Extract the (X, Y) coordinate from the center of the cell holding the provided text.  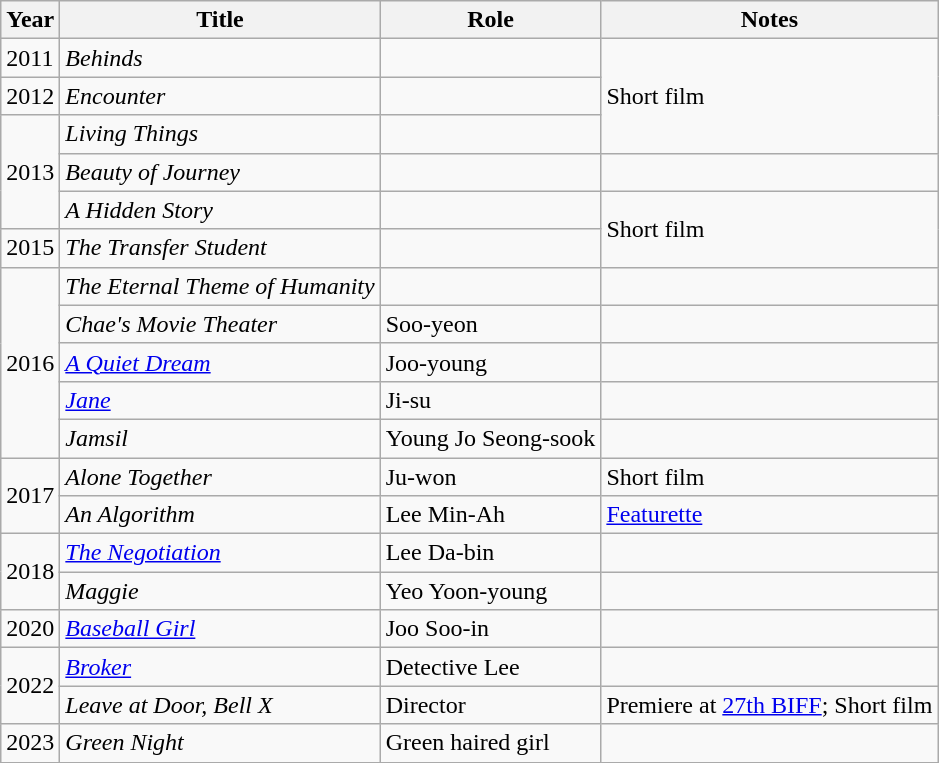
Baseball Girl (220, 629)
A Hidden Story (220, 210)
Title (220, 20)
2013 (30, 172)
Chae's Movie Theater (220, 324)
Ji-su (490, 400)
Encounter (220, 96)
The Eternal Theme of Humanity (220, 286)
2017 (30, 496)
The Negotiation (220, 553)
2022 (30, 686)
Green Night (220, 743)
Premiere at 27th BIFF; Short film (770, 705)
Jamsil (220, 438)
Young Jo Seong-sook (490, 438)
Year (30, 20)
The Transfer Student (220, 248)
Ju-won (490, 477)
2018 (30, 572)
Joo-young (490, 362)
Living Things (220, 134)
2016 (30, 362)
2023 (30, 743)
A Quiet Dream (220, 362)
Beauty of Journey (220, 172)
Broker (220, 667)
Notes (770, 20)
An Algorithm (220, 515)
Joo Soo-in (490, 629)
Leave at Door, Bell X (220, 705)
Jane (220, 400)
2012 (30, 96)
Director (490, 705)
Alone Together (220, 477)
Soo-yeon (490, 324)
2015 (30, 248)
Yeo Yoon-young (490, 591)
Green haired girl (490, 743)
Lee Da-bin (490, 553)
2020 (30, 629)
Featurette (770, 515)
Detective Lee (490, 667)
2011 (30, 58)
Lee Min-Ah (490, 515)
Role (490, 20)
Behinds (220, 58)
Maggie (220, 591)
